Extract the (x, y) coordinate from the center of the cell holding the provided text.  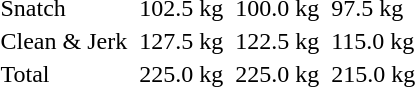
127.5 kg (182, 41)
122.5 kg (278, 41)
